From the cell containing the given text, extract its center point as (x, y) coordinate. 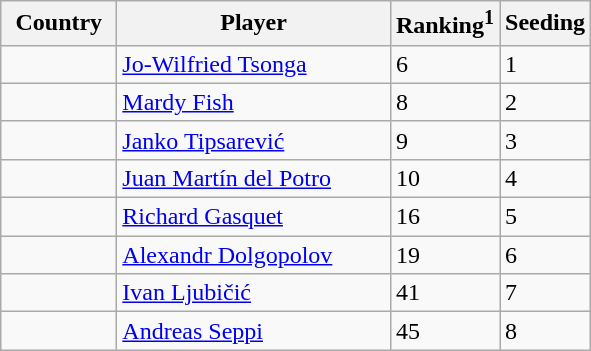
9 (444, 140)
Andreas Seppi (254, 331)
19 (444, 255)
Ivan Ljubičić (254, 293)
Ranking1 (444, 24)
5 (546, 217)
Richard Gasquet (254, 217)
45 (444, 331)
Alexandr Dolgopolov (254, 255)
10 (444, 178)
Jo-Wilfried Tsonga (254, 64)
41 (444, 293)
Player (254, 24)
Juan Martín del Potro (254, 178)
Country (59, 24)
2 (546, 102)
Mardy Fish (254, 102)
Seeding (546, 24)
4 (546, 178)
3 (546, 140)
7 (546, 293)
1 (546, 64)
Janko Tipsarević (254, 140)
16 (444, 217)
